Pinpoint the cell where the given text exists, returning its [x, y] midpoint coordinate. 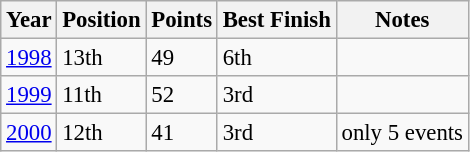
Year [29, 20]
Notes [402, 20]
only 5 events [402, 133]
13th [102, 58]
52 [182, 95]
41 [182, 133]
49 [182, 58]
11th [102, 95]
12th [102, 133]
1998 [29, 58]
6th [276, 58]
1999 [29, 95]
Best Finish [276, 20]
Points [182, 20]
Position [102, 20]
2000 [29, 133]
